Search for the cell housing the specified text and yield its [x, y] center coordinate. 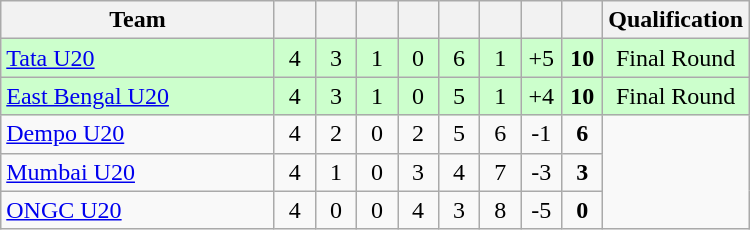
East Bengal U20 [138, 96]
ONGC U20 [138, 210]
Dempo U20 [138, 134]
7 [500, 172]
-3 [542, 172]
-1 [542, 134]
+5 [542, 58]
-5 [542, 210]
Qualification [676, 20]
Mumbai U20 [138, 172]
Team [138, 20]
+4 [542, 96]
8 [500, 210]
Tata U20 [138, 58]
